Identify which cell holds the provided text, then report its (x, y) central coordinate. 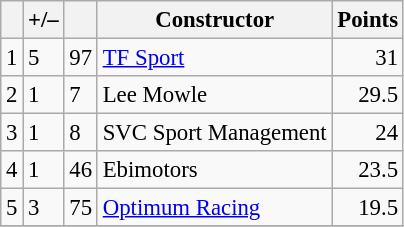
31 (368, 58)
Points (368, 20)
46 (80, 170)
75 (80, 208)
24 (368, 133)
97 (80, 58)
Constructor (214, 20)
Lee Mowle (214, 95)
Optimum Racing (214, 208)
TF Sport (214, 58)
4 (12, 170)
+/– (44, 20)
23.5 (368, 170)
19.5 (368, 208)
7 (80, 95)
Ebimotors (214, 170)
29.5 (368, 95)
8 (80, 133)
2 (12, 95)
SVC Sport Management (214, 133)
